Provide the (x, y) coordinate of the cell's center where the given text is located.  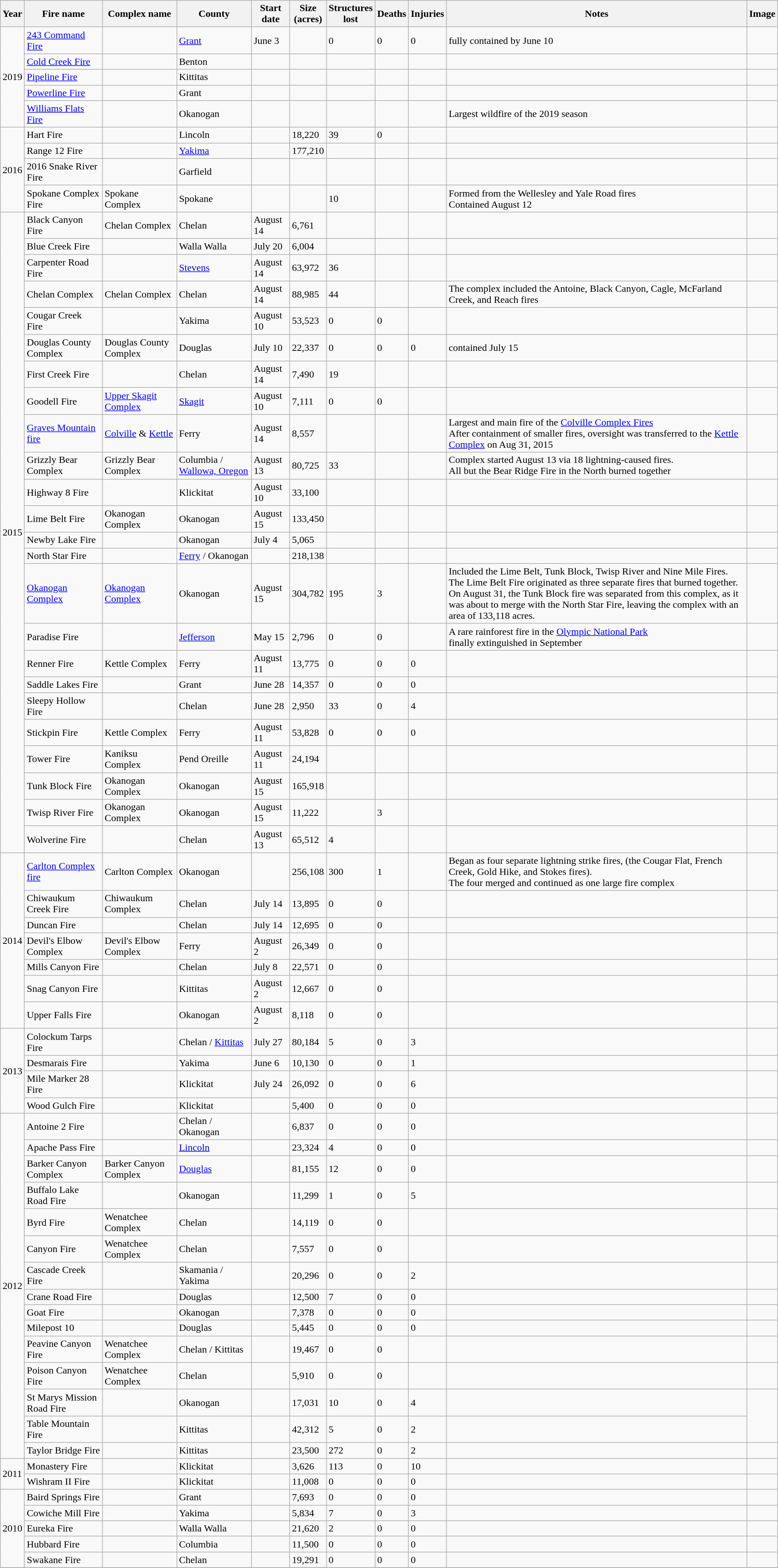
Apache Pass Fire (64, 1148)
19,467 (308, 1349)
County (214, 14)
Buffalo Lake Road Fire (64, 1196)
July 20 (271, 246)
2012 (12, 1286)
63,972 (308, 268)
19 (350, 374)
12,500 (308, 1297)
8,118 (308, 1015)
14,357 (308, 684)
Renner Fire (64, 663)
22,337 (308, 348)
65,512 (308, 840)
Peavine Canyon Fire (64, 1349)
6,004 (308, 246)
2019 (12, 77)
Deaths (392, 14)
2,950 (308, 706)
Pipeline Fire (64, 77)
80,184 (308, 1042)
10,130 (308, 1063)
Skamania / Yakima (214, 1275)
2011 (12, 1474)
42,312 (308, 1429)
177,210 (308, 151)
81,155 (308, 1169)
133,450 (308, 519)
Range 12 Fire (64, 151)
Graves Mountain fire (64, 433)
May 15 (271, 637)
24,194 (308, 759)
5,834 (308, 1513)
Lime Belt Fire (64, 519)
26,349 (308, 946)
Carlton Complex (140, 872)
Newby Lake Fire (64, 540)
Antoine 2 Fire (64, 1127)
First Creek Fire (64, 374)
23,500 (308, 1450)
Chelan / Okanogan (214, 1127)
Spokane Complex Fire (64, 199)
Baird Springs Fire (64, 1497)
19,291 (308, 1560)
Byrd Fire (64, 1222)
A rare rainforest fire in the Olympic National Parkfinally extinguished in September (597, 637)
Wolverine Fire (64, 840)
July 24 (271, 1084)
North Star Fire (64, 556)
Ferry / Okanogan (214, 556)
2016 (12, 169)
Goat Fire (64, 1312)
Cold Creek Fire (64, 62)
Hart Fire (64, 135)
36 (350, 268)
Upper Falls Fire (64, 1015)
2014 (12, 941)
8,557 (308, 433)
Formed from the Wellesley and Yale Road firesContained August 12 (597, 199)
88,985 (308, 295)
14,119 (308, 1222)
13,775 (308, 663)
Structureslost (350, 14)
Kaniksu Complex (140, 759)
12,695 (308, 925)
22,571 (308, 967)
Swakane Fire (64, 1560)
11,222 (308, 813)
Notes (597, 14)
July 8 (271, 967)
St Marys Mission Road Fire (64, 1403)
11,500 (308, 1544)
Stevens (214, 268)
12 (350, 1169)
contained July 15 (597, 348)
17,031 (308, 1403)
2,796 (308, 637)
Fire name (64, 14)
26,092 (308, 1084)
44 (350, 295)
53,523 (308, 321)
23,324 (308, 1148)
195 (350, 593)
Complex started August 13 via 18 lightning-caused fires. All but the Bear Ridge Fire in the North burned together (597, 465)
3,626 (308, 1466)
Tower Fire (64, 759)
243 Command Fire (64, 40)
Jefferson (214, 637)
Taylor Bridge Fire (64, 1450)
July 10 (271, 348)
Chiwaukum Creek Fire (64, 904)
Sleepy Hollow Fire (64, 706)
Tunk Block Fire (64, 786)
Goodell Fire (64, 401)
18,220 (308, 135)
Spokane Complex (140, 199)
Skagit (214, 401)
Poison Canyon Fire (64, 1376)
Monastery Fire (64, 1466)
Spokane (214, 199)
5,400 (308, 1105)
11,008 (308, 1482)
Milepost 10 (64, 1328)
The complex included the Antoine, Black Canyon, Cagle, McFarland Creek, and Reach fires (597, 295)
2016 Snake River Fire (64, 172)
Carpenter Road Fire (64, 268)
304,782 (308, 593)
Garfield (214, 172)
Snag Canyon Fire (64, 988)
Start date (271, 14)
Desmarais Fire (64, 1063)
12,667 (308, 988)
256,108 (308, 872)
Largest wildfire of the 2019 season (597, 114)
Pend Oreille (214, 759)
Canyon Fire (64, 1249)
Williams Flats Fire (64, 114)
80,725 (308, 465)
2015 (12, 532)
Size(acres) (308, 14)
11,299 (308, 1196)
2013 (12, 1071)
Image (762, 14)
Hubbard Fire (64, 1544)
218,138 (308, 556)
5,910 (308, 1376)
Colville & Kettle (140, 433)
Stickpin Fire (64, 733)
Benton (214, 62)
272 (350, 1450)
2010 (12, 1529)
Year (12, 14)
Chiwaukum Complex (140, 904)
Table Mountain Fire (64, 1429)
6 (427, 1084)
113 (350, 1466)
Mills Canyon Fire (64, 967)
Duncan Fire (64, 925)
Eureka Fire (64, 1529)
Powerline Fire (64, 93)
Black Canyon Fire (64, 225)
July 4 (271, 540)
39 (350, 135)
165,918 (308, 786)
21,620 (308, 1529)
fully contained by June 10 (597, 40)
Cascade Creek Fire (64, 1275)
Columbia / Wallowa, Oregon (214, 465)
Wood Gulch Fire (64, 1105)
Colockum Tarps Fire (64, 1042)
Cougar Creek Fire (64, 321)
Twisp River Fire (64, 813)
Injuries (427, 14)
Highway 8 Fire (64, 492)
7,490 (308, 374)
7,693 (308, 1497)
6,761 (308, 225)
5,065 (308, 540)
5,445 (308, 1328)
June 3 (271, 40)
July 27 (271, 1042)
Crane Road Fire (64, 1297)
7,111 (308, 401)
300 (350, 872)
Paradise Fire (64, 637)
Cowiche Mill Fire (64, 1513)
6,837 (308, 1127)
Mile Marker 28 Fire (64, 1084)
Wishram II Fire (64, 1482)
Upper Skagit Complex (140, 401)
Carlton Complex fire (64, 872)
7,557 (308, 1249)
June 6 (271, 1063)
Columbia (214, 1544)
20,296 (308, 1275)
Complex name (140, 14)
33,100 (308, 492)
13,895 (308, 904)
Blue Creek Fire (64, 246)
7,378 (308, 1312)
Saddle Lakes Fire (64, 684)
53,828 (308, 733)
